Locate the cell with the specified text and output its (x, y) center coordinate. 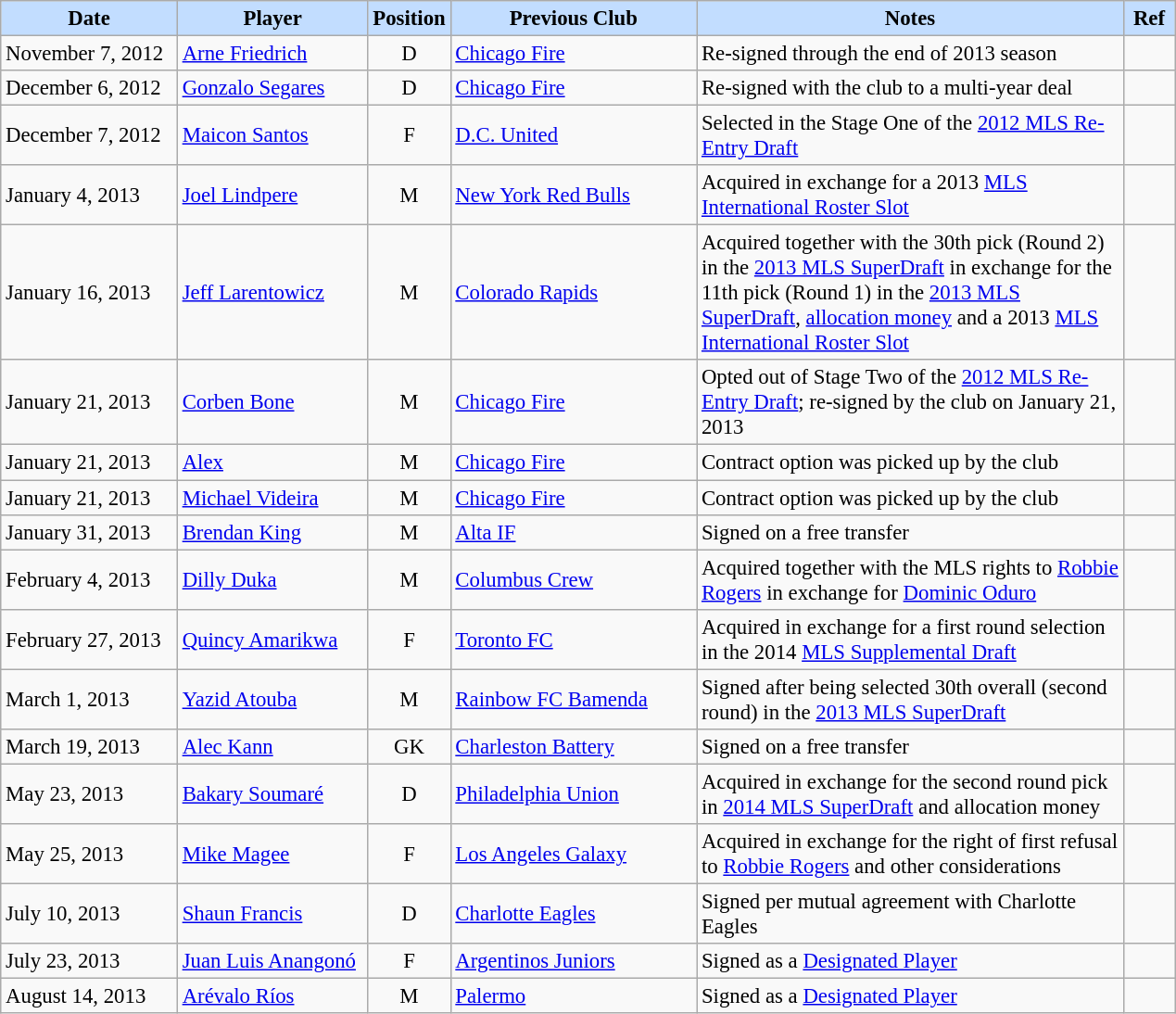
Signed per mutual agreement with Charlotte Eagles (910, 914)
May 25, 2013 (89, 855)
Date (89, 19)
Gonzalo Segares (272, 88)
Philadelphia Union (574, 793)
Arne Friedrich (272, 54)
Alta IF (574, 532)
Palermo (574, 996)
New York Red Bulls (574, 195)
Quincy Amarikwa (272, 640)
Maicon Santos (272, 135)
Argentinos Juniors (574, 961)
Colorado Rapids (574, 293)
Player (272, 19)
Columbus Crew (574, 580)
January 31, 2013 (89, 532)
January 16, 2013 (89, 293)
February 27, 2013 (89, 640)
Acquired together with the MLS rights to Robbie Rogers in exchange for Dominic Oduro (910, 580)
July 10, 2013 (89, 914)
Re-signed with the club to a multi-year deal (910, 88)
Arévalo Ríos (272, 996)
Alex (272, 463)
December 7, 2012 (89, 135)
July 23, 2013 (89, 961)
Opted out of Stage Two of the 2012 MLS Re-Entry Draft; re-signed by the club on January 21, 2013 (910, 402)
May 23, 2013 (89, 793)
Charleston Battery (574, 747)
August 14, 2013 (89, 996)
Notes (910, 19)
March 1, 2013 (89, 699)
Ref (1149, 19)
March 19, 2013 (89, 747)
Acquired in exchange for the right of first refusal to Robbie Rogers and other considerations (910, 855)
Shaun Francis (272, 914)
February 4, 2013 (89, 580)
Yazid Atouba (272, 699)
Michael Videira (272, 498)
Dilly Duka (272, 580)
Bakary Soumaré (272, 793)
Previous Club (574, 19)
Joel Lindpere (272, 195)
Corben Bone (272, 402)
Toronto FC (574, 640)
Position (410, 19)
January 4, 2013 (89, 195)
D.C. United (574, 135)
Juan Luis Anangonó (272, 961)
GK (410, 747)
Charlotte Eagles (574, 914)
Jeff Larentowicz (272, 293)
Re-signed through the end of 2013 season (910, 54)
Los Angeles Galaxy (574, 855)
Selected in the Stage One of the 2012 MLS Re-Entry Draft (910, 135)
Signed after being selected 30th overall (second round) in the 2013 MLS SuperDraft (910, 699)
Acquired in exchange for the second round pick in 2014 MLS SuperDraft and allocation money (910, 793)
Acquired in exchange for a first round selection in the 2014 MLS Supplemental Draft (910, 640)
Rainbow FC Bamenda (574, 699)
Mike Magee (272, 855)
December 6, 2012 (89, 88)
Brendan King (272, 532)
Acquired in exchange for a 2013 MLS International Roster Slot (910, 195)
November 7, 2012 (89, 54)
Alec Kann (272, 747)
